Extract the (x, y) coordinate from the center of the cell holding the provided text.  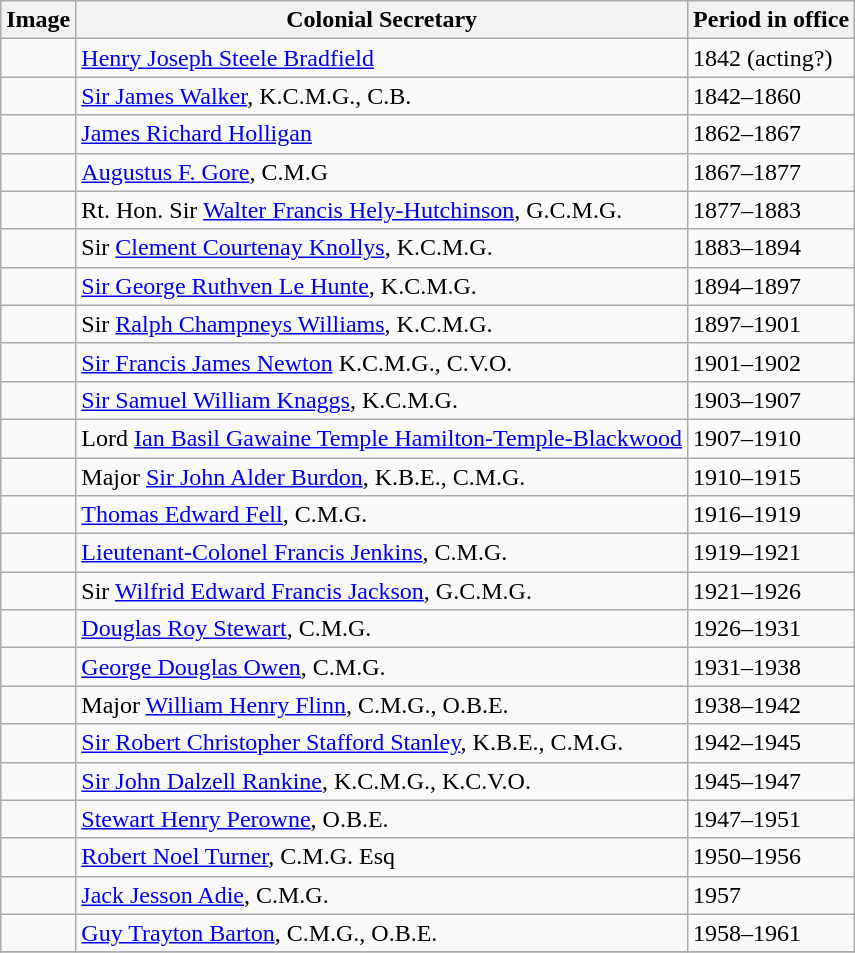
Sir Samuel William Knaggs, K.C.M.G. (382, 400)
Rt. Hon. Sir Walter Francis Hely-Hutchinson, G.C.M.G. (382, 210)
Major Sir John Alder Burdon, K.B.E., C.M.G. (382, 477)
1894–1897 (772, 286)
Sir Wilfrid Edward Francis Jackson, G.C.M.G. (382, 591)
1867–1877 (772, 172)
Sir James Walker, K.C.M.G., C.B. (382, 96)
Sir George Ruthven Le Hunte, K.C.M.G. (382, 286)
Thomas Edward Fell, C.M.G. (382, 515)
1842 (acting?) (772, 58)
1862–1867 (772, 134)
Lieutenant-Colonel Francis Jenkins, C.M.G. (382, 553)
1897–1901 (772, 324)
1910–1915 (772, 477)
1945–1947 (772, 781)
1907–1910 (772, 438)
1916–1919 (772, 515)
Image (38, 20)
Sir Clement Courtenay Knollys, K.C.M.G. (382, 248)
1942–1945 (772, 743)
1842–1860 (772, 96)
Sir Robert Christopher Stafford Stanley, K.B.E., C.M.G. (382, 743)
1921–1926 (772, 591)
1938–1942 (772, 705)
Period in office (772, 20)
George Douglas Owen, C.M.G. (382, 667)
Stewart Henry Perowne, O.B.E. (382, 819)
Augustus F. Gore, C.M.G (382, 172)
Sir John Dalzell Rankine, K.C.M.G., K.C.V.O. (382, 781)
1883–1894 (772, 248)
1950–1956 (772, 857)
Henry Joseph Steele Bradfield (382, 58)
James Richard Holligan (382, 134)
Guy Trayton Barton, C.M.G., O.B.E. (382, 933)
Robert Noel Turner, C.M.G. Esq (382, 857)
1957 (772, 895)
1931–1938 (772, 667)
Jack Jesson Adie, C.M.G. (382, 895)
1901–1902 (772, 362)
1877–1883 (772, 210)
1919–1921 (772, 553)
Douglas Roy Stewart, C.M.G. (382, 629)
Lord Ian Basil Gawaine Temple Hamilton-Temple-Blackwood (382, 438)
Sir Francis James Newton K.C.M.G., C.V.O. (382, 362)
1958–1961 (772, 933)
1926–1931 (772, 629)
Sir Ralph Champneys Williams, K.C.M.G. (382, 324)
Major William Henry Flinn, C.M.G., O.B.E. (382, 705)
1947–1951 (772, 819)
Colonial Secretary (382, 20)
1903–1907 (772, 400)
